Detect which cell encompasses the target text, then output its [x, y] center coordinate. 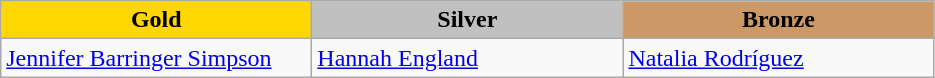
Silver [468, 20]
Hannah England [468, 58]
Jennifer Barringer Simpson [156, 58]
Bronze [778, 20]
Gold [156, 20]
Natalia Rodríguez [778, 58]
